Pinpoint the cell where the given text exists, returning its (X, Y) midpoint coordinate. 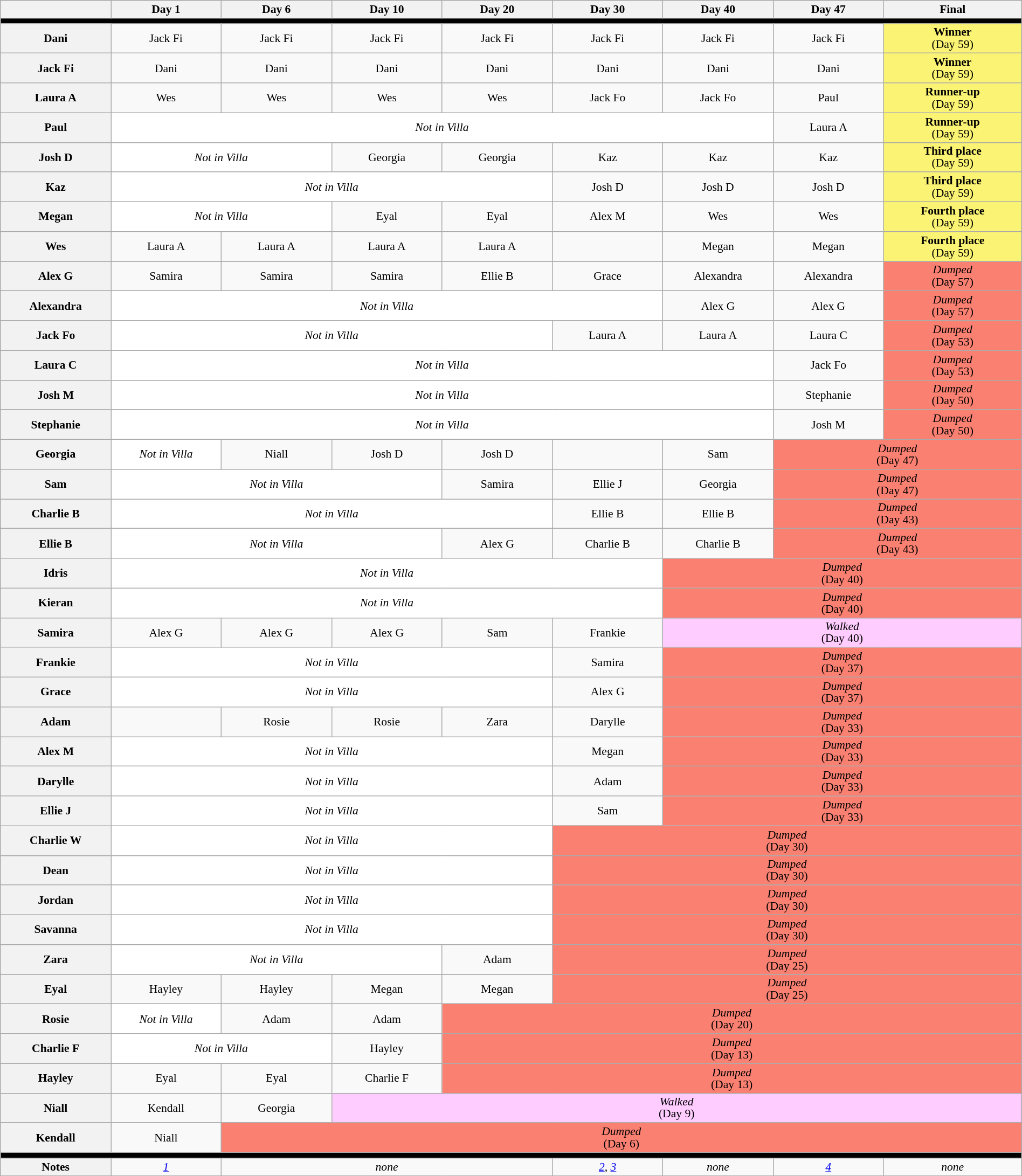
Day 1 (166, 10)
Day 47 (828, 10)
4 (828, 1167)
Dumped (Day 6) (621, 1138)
Day 10 (387, 10)
Kieran (56, 603)
1 (166, 1167)
Jordan (56, 900)
Dean (56, 870)
Day 6 (276, 10)
Notes (56, 1167)
Idris (56, 573)
Final (952, 10)
2, 3 (608, 1167)
Walked (Day 9) (676, 1108)
Day 20 (497, 10)
Savanna (56, 930)
Day 40 (718, 10)
Walked (Day 40) (843, 633)
Charlie W (56, 841)
Day 30 (608, 10)
Dumped (Day 20) (732, 1019)
